Provide the [X, Y] coordinate of the cell's center where the given text is located.  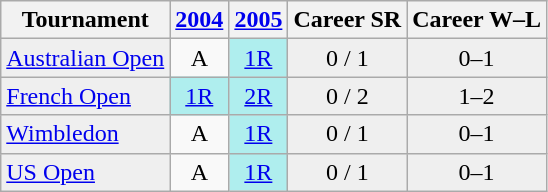
2004 [200, 20]
2005 [258, 20]
French Open [86, 96]
2R [258, 96]
Career SR [348, 20]
0 / 2 [348, 96]
Tournament [86, 20]
US Open [86, 172]
1–2 [477, 96]
Career W–L [477, 20]
Wimbledon [86, 134]
Australian Open [86, 58]
